Identify which cell holds the provided text, then report its (X, Y) central coordinate. 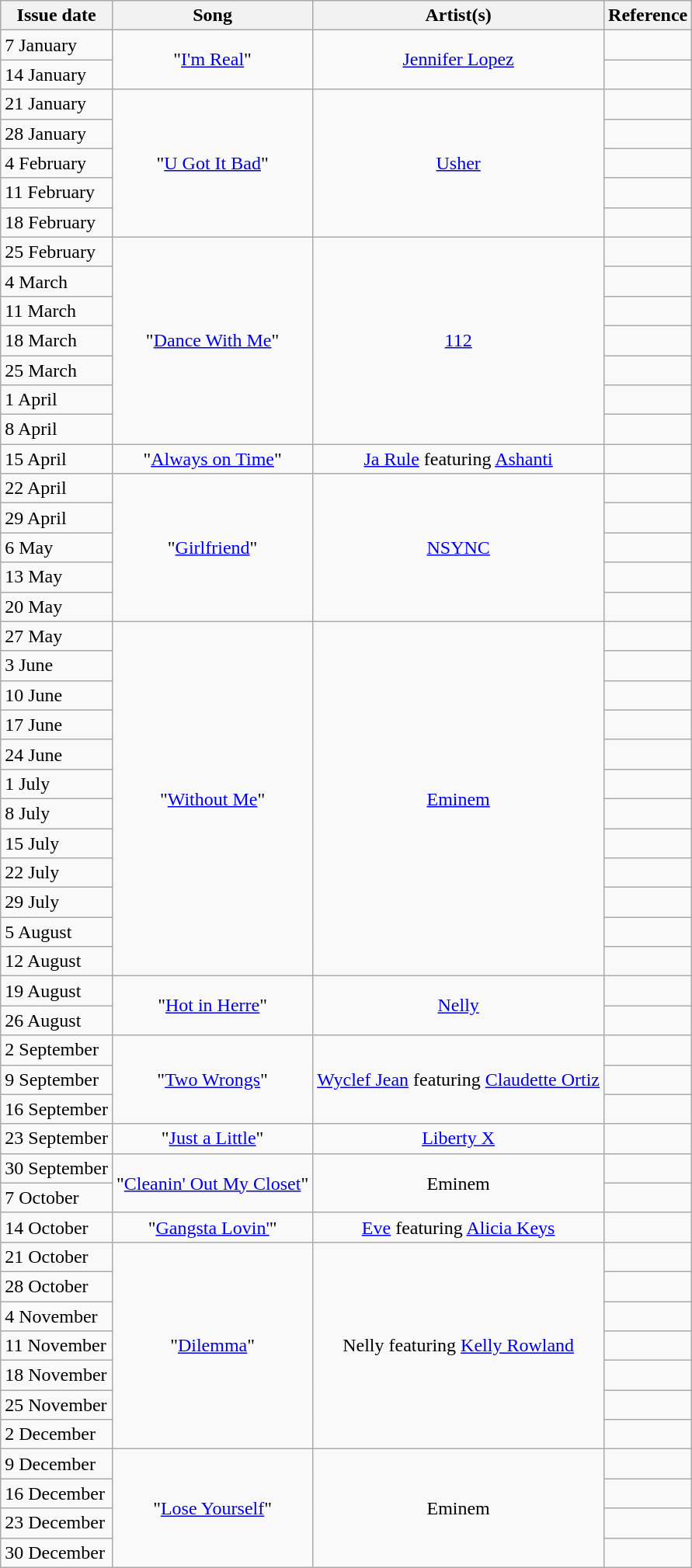
4 February (57, 163)
Reference (648, 16)
"Lose Yourself" (212, 1508)
Jennifer Lopez (458, 60)
Song (212, 16)
"Girlfriend" (212, 548)
4 March (57, 281)
5 August (57, 932)
Nelly featuring Kelly Rowland (458, 1345)
23 December (57, 1523)
"I'm Real" (212, 60)
112 (458, 340)
16 September (57, 1109)
"Cleanin' Out My Closet" (212, 1183)
"U Got It Bad" (212, 163)
25 February (57, 252)
2 September (57, 1050)
9 December (57, 1464)
8 April (57, 429)
"Hot in Herre" (212, 1006)
14 October (57, 1227)
9 September (57, 1080)
11 February (57, 193)
"Dance With Me" (212, 340)
25 March (57, 370)
Issue date (57, 16)
24 June (57, 754)
NSYNC (458, 548)
Wyclef Jean featuring Claudette Ortiz (458, 1080)
"Always on Time" (212, 459)
23 September (57, 1139)
26 August (57, 1020)
27 May (57, 636)
22 April (57, 488)
18 February (57, 222)
14 January (57, 75)
Eve featuring Alicia Keys (458, 1227)
Artist(s) (458, 16)
4 November (57, 1316)
29 July (57, 902)
"Gangsta Lovin'" (212, 1227)
17 June (57, 725)
15 July (57, 843)
11 November (57, 1346)
"Without Me" (212, 798)
1 July (57, 784)
22 July (57, 873)
30 December (57, 1552)
20 May (57, 607)
28 October (57, 1286)
1 April (57, 400)
Nelly (458, 1006)
11 March (57, 311)
Liberty X (458, 1139)
16 December (57, 1493)
21 January (57, 104)
6 May (57, 548)
21 October (57, 1257)
19 August (57, 991)
7 October (57, 1198)
29 April (57, 518)
30 September (57, 1168)
12 August (57, 961)
3 June (57, 666)
8 July (57, 813)
"Two Wrongs" (212, 1080)
18 March (57, 340)
Ja Rule featuring Ashanti (458, 459)
"Just a Little" (212, 1139)
28 January (57, 134)
15 April (57, 459)
2 December (57, 1434)
"Dilemma" (212, 1345)
Usher (458, 163)
18 November (57, 1375)
13 May (57, 577)
7 January (57, 45)
25 November (57, 1405)
10 June (57, 695)
